Return [X, Y] of the center of cell containing provided text 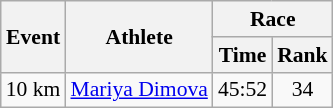
Rank [302, 55]
Time [242, 55]
Athlete [138, 36]
45:52 [242, 90]
34 [302, 90]
10 km [34, 90]
Race [273, 19]
Event [34, 36]
Mariya Dimova [138, 90]
